Return (x, y) of the center of cell containing provided text 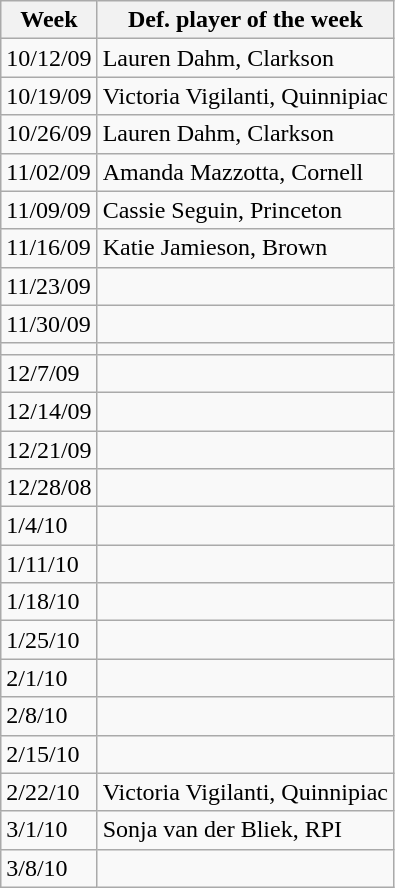
Def. player of the week (245, 20)
12/28/08 (49, 488)
11/02/09 (49, 172)
1/11/10 (49, 564)
11/23/09 (49, 286)
Amanda Mazzotta, Cornell (245, 172)
Cassie Seguin, Princeton (245, 210)
10/19/09 (49, 96)
11/16/09 (49, 248)
1/25/10 (49, 640)
Katie Jamieson, Brown (245, 248)
2/8/10 (49, 716)
12/21/09 (49, 449)
2/1/10 (49, 678)
2/22/10 (49, 792)
1/4/10 (49, 526)
11/30/09 (49, 324)
2/15/10 (49, 754)
1/18/10 (49, 602)
10/12/09 (49, 58)
11/09/09 (49, 210)
Week (49, 20)
3/8/10 (49, 868)
10/26/09 (49, 134)
Sonja van der Bliek, RPI (245, 830)
12/7/09 (49, 373)
3/1/10 (49, 830)
12/14/09 (49, 411)
